Identify which cell holds the provided text, then report its [x, y] central coordinate. 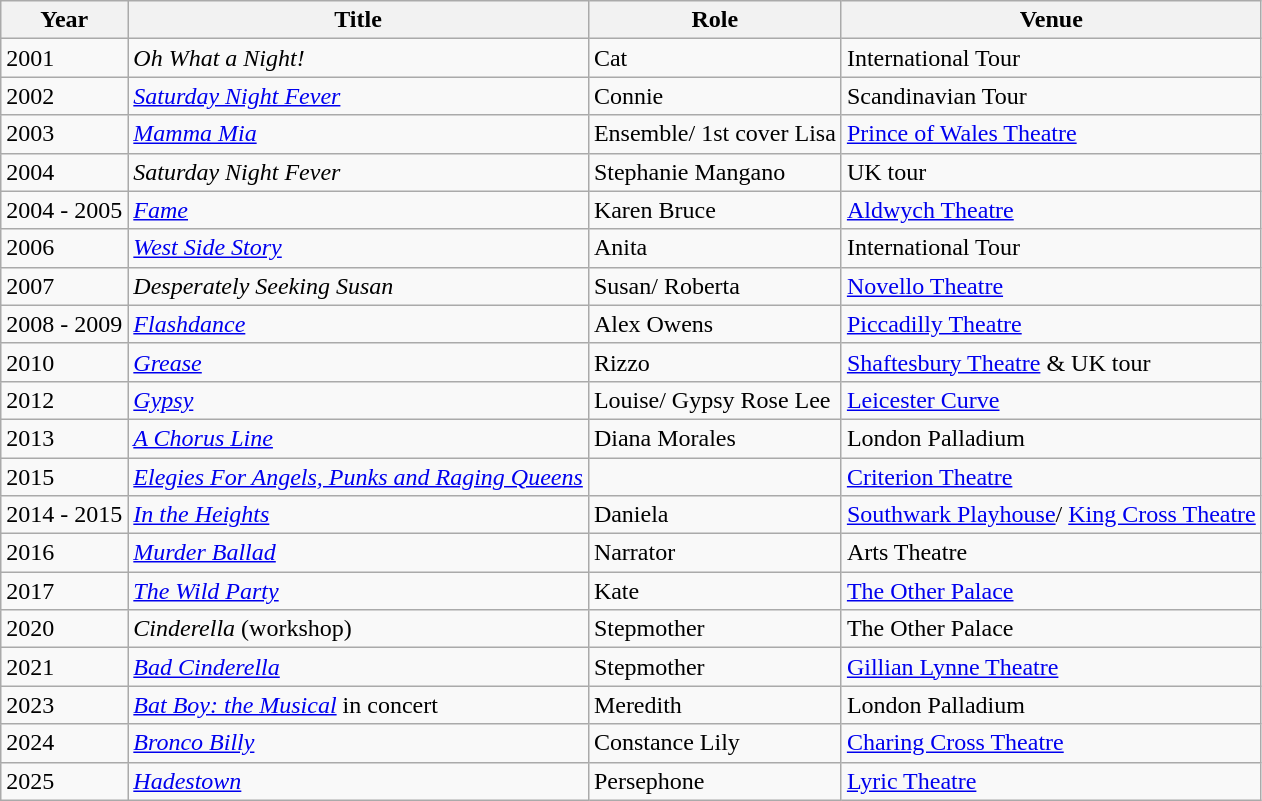
2003 [64, 134]
2001 [64, 58]
Murder Ballad [358, 553]
Aldwych Theatre [1051, 210]
Elegies For Angels, Punks and Raging Queens [358, 477]
Title [358, 20]
Cinderella (workshop) [358, 629]
Persephone [714, 781]
Scandinavian Tour [1051, 96]
Grease [358, 362]
2020 [64, 629]
Charing Cross Theatre [1051, 743]
Stephanie Mangano [714, 172]
Cat [714, 58]
Gypsy [358, 400]
Prince of Wales Theatre [1051, 134]
Leicester Curve [1051, 400]
2025 [64, 781]
The Wild Party [358, 591]
2008 - 2009 [64, 324]
Fame [358, 210]
2015 [64, 477]
Bat Boy: the Musical in concert [358, 705]
Novello Theatre [1051, 286]
Arts Theatre [1051, 553]
2002 [64, 96]
Diana Morales [714, 438]
Rizzo [714, 362]
Hadestown [358, 781]
West Side Story [358, 248]
Southwark Playhouse/ King Cross Theatre [1051, 515]
Constance Lily [714, 743]
UK tour [1051, 172]
2004 - 2005 [64, 210]
2012 [64, 400]
Anita [714, 248]
2021 [64, 667]
Karen Bruce [714, 210]
2014 - 2015 [64, 515]
2016 [64, 553]
Meredith [714, 705]
Flashdance [358, 324]
A Chorus Line [358, 438]
Narrator [714, 553]
Lyric Theatre [1051, 781]
Bad Cinderella [358, 667]
Venue [1051, 20]
Louise/ Gypsy Rose Lee [714, 400]
2013 [64, 438]
2004 [64, 172]
Connie [714, 96]
Bronco Billy [358, 743]
Piccadilly Theatre [1051, 324]
2007 [64, 286]
2010 [64, 362]
Year [64, 20]
2006 [64, 248]
Alex Owens [714, 324]
Daniela [714, 515]
Desperately Seeking Susan [358, 286]
Kate [714, 591]
2024 [64, 743]
2017 [64, 591]
Gillian Lynne Theatre [1051, 667]
2023 [64, 705]
Role [714, 20]
In the Heights [358, 515]
Oh What a Night! [358, 58]
Criterion Theatre [1051, 477]
Ensemble/ 1st cover Lisa [714, 134]
Shaftesbury Theatre & UK tour [1051, 362]
Susan/ Roberta [714, 286]
Mamma Mia [358, 134]
